Return the [x, y] coordinate for the center point of the cell that contains the specified text.  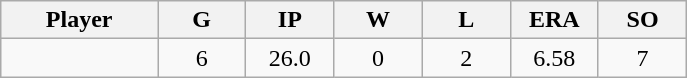
L [466, 20]
ERA [554, 20]
6.58 [554, 58]
G [202, 20]
IP [290, 20]
SO [642, 20]
W [378, 20]
0 [378, 58]
2 [466, 58]
6 [202, 58]
7 [642, 58]
26.0 [290, 58]
Player [80, 20]
